Capture the cell that displays the provided text and extract its (X, Y) central coordinate. 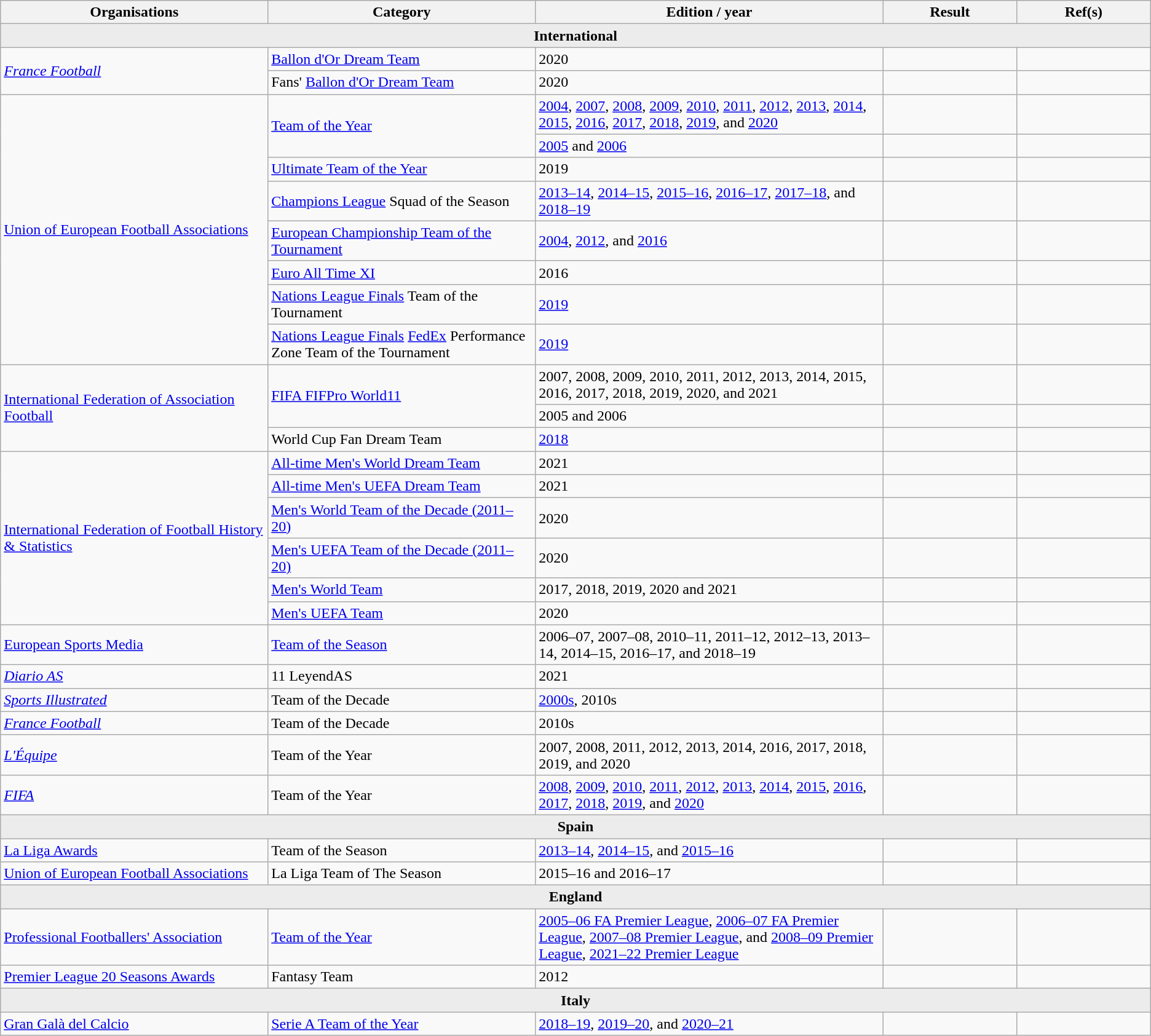
2010s (710, 723)
Serie A Team of the Year (402, 1024)
2018 (710, 440)
2004, 2012, and 2016 (710, 241)
Men's UEFA Team of the Decade (2011–20) (402, 558)
Euro All Time XI (402, 272)
Fans' Ballon d'Or Dream Team (402, 82)
International Federation of Association Football (134, 407)
Men's UEFA Team (402, 613)
2015–16 and 2016–17 (710, 874)
2005–06 FA Premier League, 2006–07 FA Premier League, 2007–08 Premier League, and 2008–09 Premier League, 2021–22 Premier League (710, 937)
Result (949, 12)
Organisations (134, 12)
11 LeyendAS (402, 676)
Ultimate Team of the Year (402, 169)
La Liga Awards (134, 850)
All-time Men's UEFA Dream Team (402, 486)
2013–14, 2014–15, and 2015–16 (710, 850)
2017, 2018, 2019, 2020 and 2021 (710, 590)
International Federation of Football History & Statistics (134, 538)
European Sports Media (134, 644)
Ref(s) (1084, 12)
2000s, 2010s (710, 700)
2007, 2008, 2009, 2010, 2011, 2012, 2013, 2014, 2015, 2016, 2017, 2018, 2019, 2020, and 2021 (710, 384)
2013–14, 2014–15, 2015–16, 2016–17, 2017–18, and 2018–19 (710, 200)
La Liga Team of The Season (402, 874)
Champions League Squad of the Season (402, 200)
Sports Illustrated (134, 700)
L'Équipe (134, 755)
Men's World Team of the Decade (2011–20) (402, 518)
International (575, 36)
2006–07, 2007–08, 2010–11, 2011–12, 2012–13, 2013–14, 2014–15, 2016–17, and 2018–19 (710, 644)
World Cup Fan Dream Team (402, 440)
Ballon d'Or Dream Team (402, 59)
2008, 2009, 2010, 2011, 2012, 2013, 2014, 2015, 2016, 2017, 2018, 2019, and 2020 (710, 794)
Fantasy Team (402, 977)
2012 (710, 977)
Professional Footballers' Association (134, 937)
2018–19, 2019–20, and 2020–21 (710, 1024)
FIFA (134, 794)
FIFA FIFPro World11 (402, 396)
All-time Men's World Dream Team (402, 463)
Diario AS (134, 676)
Nations League Finals FedEx Performance Zone Team of the Tournament (402, 344)
Italy (575, 1000)
Edition / year (710, 12)
England (575, 897)
Men's World Team (402, 590)
Gran Galà del Calcio (134, 1024)
Spain (575, 826)
Premier League 20 Seasons Awards (134, 977)
European Championship Team of the Tournament (402, 241)
2016 (710, 272)
Category (402, 12)
2004, 2007, 2008, 2009, 2010, 2011, 2012, 2013, 2014, 2015, 2016, 2017, 2018, 2019, and 2020 (710, 114)
Nations League Finals Team of the Tournament (402, 304)
2007, 2008, 2011, 2012, 2013, 2014, 2016, 2017, 2018, 2019, and 2020 (710, 755)
